Search for the cell housing the specified text and yield its [x, y] center coordinate. 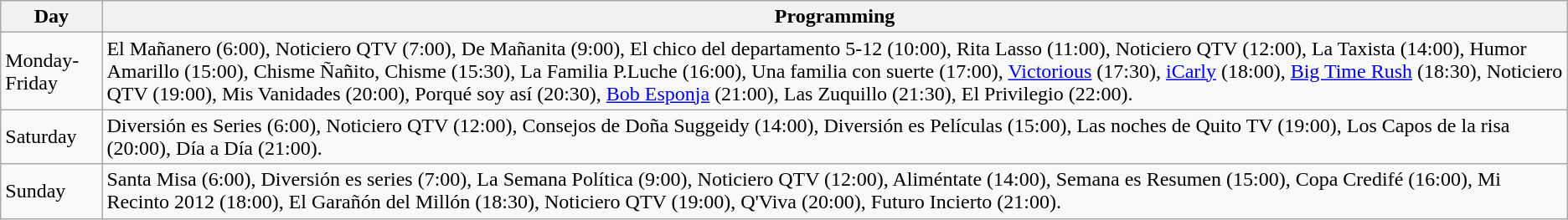
Day [52, 17]
Saturday [52, 137]
Sunday [52, 191]
Monday-Friday [52, 71]
Programming [834, 17]
